Extract the (X, Y) coordinate from the center of the cell holding the provided text.  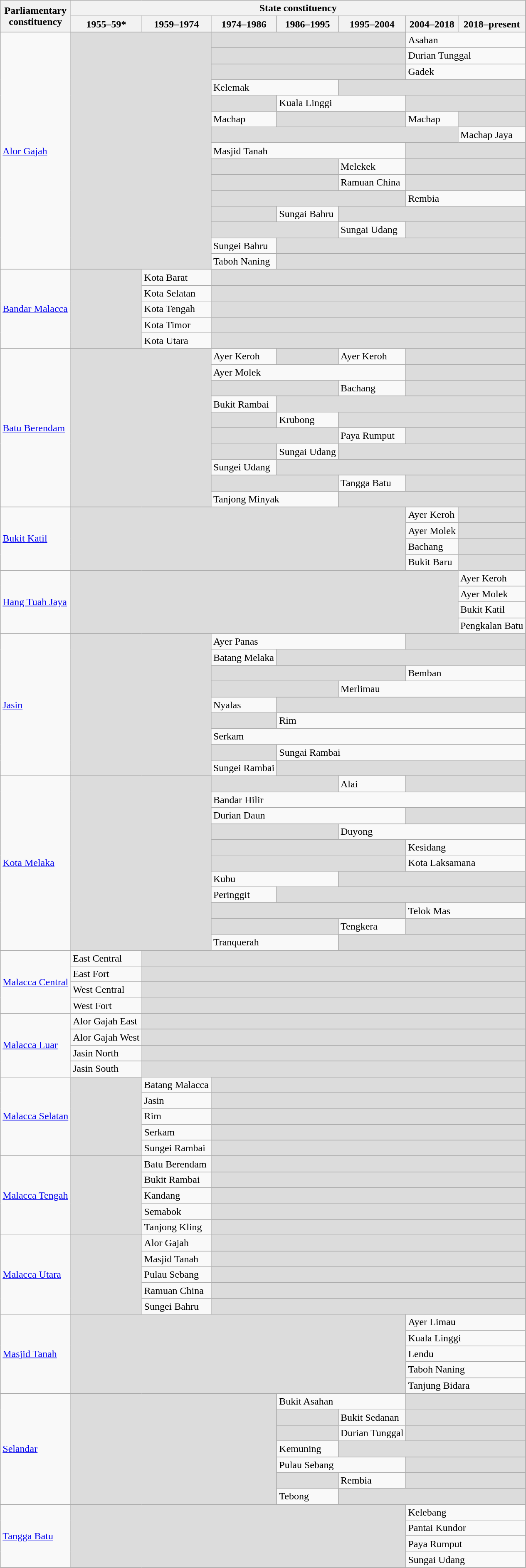
East Fort (106, 974)
Batang Melaka (244, 657)
Kandang (176, 1195)
Bukit Sedanan (372, 1417)
Kelebang (466, 1512)
State constituency (298, 8)
1959–1974 (176, 24)
Alor Gajah West (106, 1037)
Sungei Udang (244, 467)
1995–2004 (372, 24)
Selandar (36, 1449)
Lendu (466, 1354)
Kota Tengah (176, 309)
Semabok (176, 1212)
Malacca Utara (36, 1275)
Malacca Central (36, 982)
Ayer Panas (309, 641)
Hang Tuah Jaya (36, 602)
Merlimau (432, 689)
Kota Selatan (176, 293)
Bukit Baru (432, 562)
Krubong (308, 420)
1974–1986 (244, 24)
Duyong (432, 831)
Sungai Rambai (401, 752)
Bukit Asahan (341, 1401)
Peringgit (244, 895)
Batang Malacca (176, 1085)
West Central (106, 990)
Pantai Kundor (466, 1528)
Asahan (466, 40)
Telok Mas (466, 910)
Kemuning (308, 1449)
Tanjong Kling (176, 1227)
Sungai Bahru (308, 214)
Malacca Luar (36, 1045)
Kota Laksamana (466, 863)
Kota Timor (176, 325)
Tanjong Minyak (274, 499)
Kota Melaka (36, 863)
Kota Barat (176, 277)
Melekek (372, 166)
Tranquerah (274, 942)
2004–2018 (432, 24)
Machap Jaya (491, 135)
Pengkalan Batu (491, 626)
Alai (372, 784)
East Central (106, 958)
Kota Utara (176, 341)
Tanjung Bidara (466, 1385)
Parliamentaryconstituency (36, 16)
Durian Daun (309, 816)
Kesidang (466, 847)
Alor Gajah East (106, 1021)
Tebong (308, 1496)
Malacca Tengah (36, 1195)
Ayer Limau (466, 1322)
Bemban (466, 673)
Malacca Selatan (36, 1116)
1986–1995 (308, 24)
Gadek (466, 72)
West Fort (106, 1006)
Jasin North (106, 1053)
Jasin South (106, 1069)
Kubu (274, 879)
Bandar Malacca (36, 309)
Bandar Hilir (368, 800)
1955–59* (106, 24)
Nyalas (244, 705)
Kelemak (274, 87)
Tengkera (372, 926)
2018–present (491, 24)
